Return the [x, y] coordinate for the center point of the cell that contains the specified text.  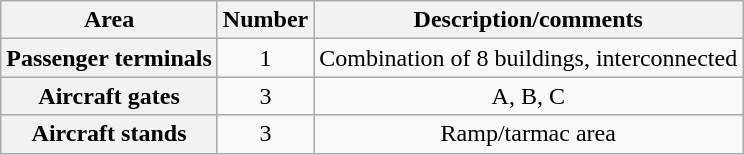
A, B, C [528, 96]
Number [265, 20]
Ramp/tarmac area [528, 134]
Area [110, 20]
1 [265, 58]
Aircraft gates [110, 96]
Aircraft stands [110, 134]
Combination of 8 buildings, interconnected [528, 58]
Passenger terminals [110, 58]
Description/comments [528, 20]
